Capture the cell that displays the provided text and extract its (X, Y) central coordinate. 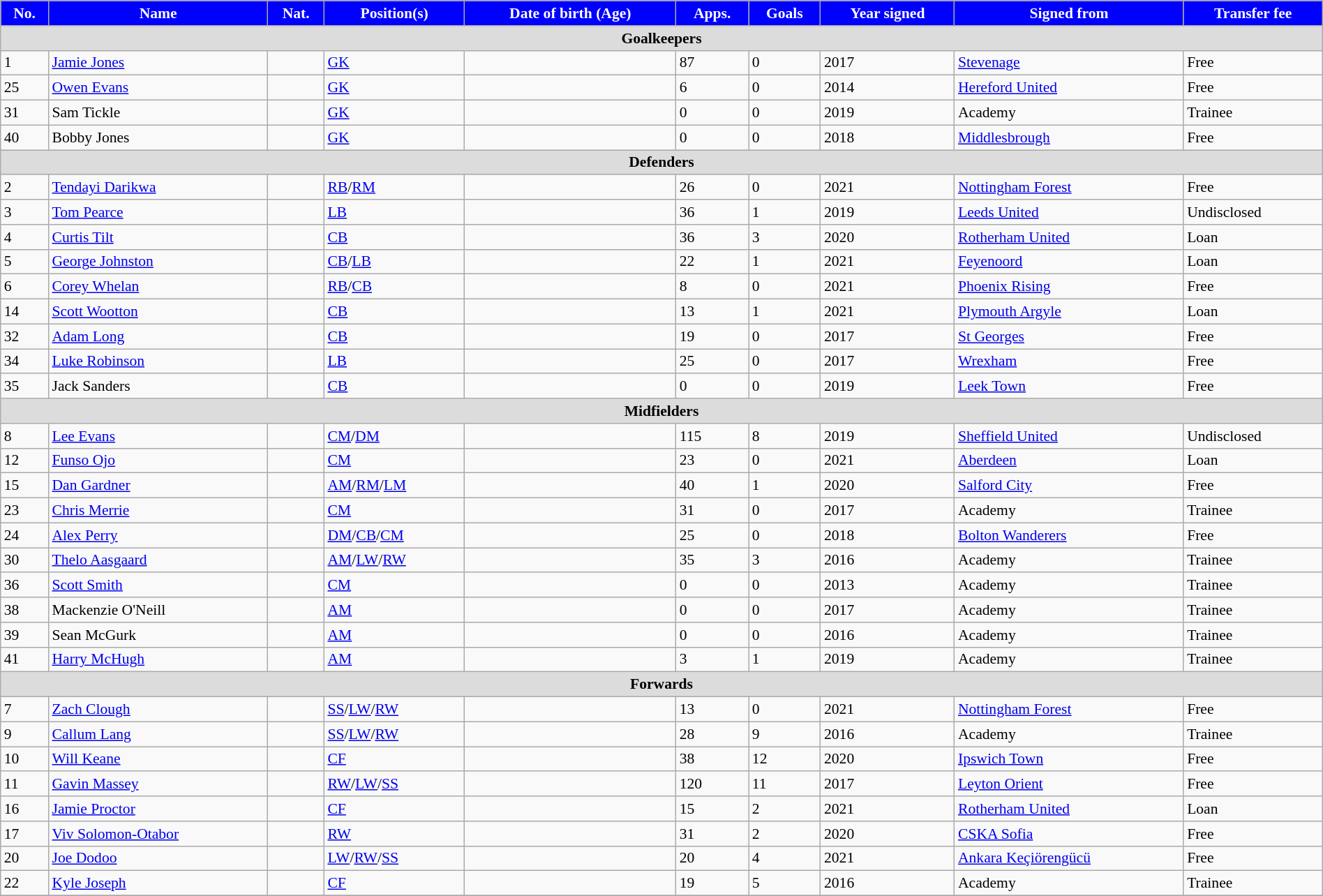
Gavin Massey (158, 784)
Scott Wootton (158, 312)
32 (25, 336)
Curtis Tilt (158, 237)
CM/DM (394, 436)
Corey Whelan (158, 287)
Alex Perry (158, 535)
Jack Sanders (158, 387)
Tendayi Darikwa (158, 188)
Leeds United (1069, 212)
Year signed (888, 13)
Thelo Aasgaard (158, 560)
Transfer fee (1253, 13)
115 (712, 436)
Sam Tickle (158, 113)
2014 (888, 88)
Lee Evans (158, 436)
RW (394, 834)
Callum Lang (158, 734)
Middlesbrough (1069, 137)
Plymouth Argyle (1069, 312)
Apps. (712, 13)
Zach Clough (158, 710)
Forwards (661, 685)
120 (712, 784)
Wrexham (1069, 361)
Leyton Orient (1069, 784)
Signed from (1069, 13)
34 (25, 361)
39 (25, 635)
AM/RM/LM (394, 486)
Hereford United (1069, 88)
Jamie Proctor (158, 809)
Dan Gardner (158, 486)
DM/CB/CM (394, 535)
No. (25, 13)
2013 (888, 585)
Tom Pearce (158, 212)
Salford City (1069, 486)
Ipswich Town (1069, 759)
Harry McHugh (158, 659)
Sean McGurk (158, 635)
RB/RM (394, 188)
7 (25, 710)
Kyle Joseph (158, 883)
Joe Dodoo (158, 858)
St Georges (1069, 336)
Bobby Jones (158, 137)
Mackenzie O'Neill (158, 610)
Scott Smith (158, 585)
George Johnston (158, 262)
Adam Long (158, 336)
Leek Town (1069, 387)
Nat. (296, 13)
Position(s) (394, 13)
Chris Merrie (158, 511)
Viv Solomon-Otabor (158, 834)
30 (25, 560)
Feyenoord (1069, 262)
Goalkeepers (661, 38)
RB/CB (394, 287)
Jamie Jones (158, 63)
Defenders (661, 163)
87 (712, 63)
CSKA Sofia (1069, 834)
Will Keane (158, 759)
Luke Robinson (158, 361)
10 (25, 759)
LW/RW/SS (394, 858)
RW/LW/SS (394, 784)
17 (25, 834)
Goals (784, 13)
28 (712, 734)
41 (25, 659)
Sheffield United (1069, 436)
Stevenage (1069, 63)
14 (25, 312)
24 (25, 535)
CB/LB (394, 262)
Midfielders (661, 411)
Phoenix Rising (1069, 287)
AM/LW/RW (394, 560)
Bolton Wanderers (1069, 535)
16 (25, 809)
26 (712, 188)
Date of birth (Age) (571, 13)
Aberdeen (1069, 461)
Ankara Keçiörengücü (1069, 858)
Funso Ojo (158, 461)
Owen Evans (158, 88)
Name (158, 13)
